Detect which cell encompasses the target text, then output its (X, Y) center coordinate. 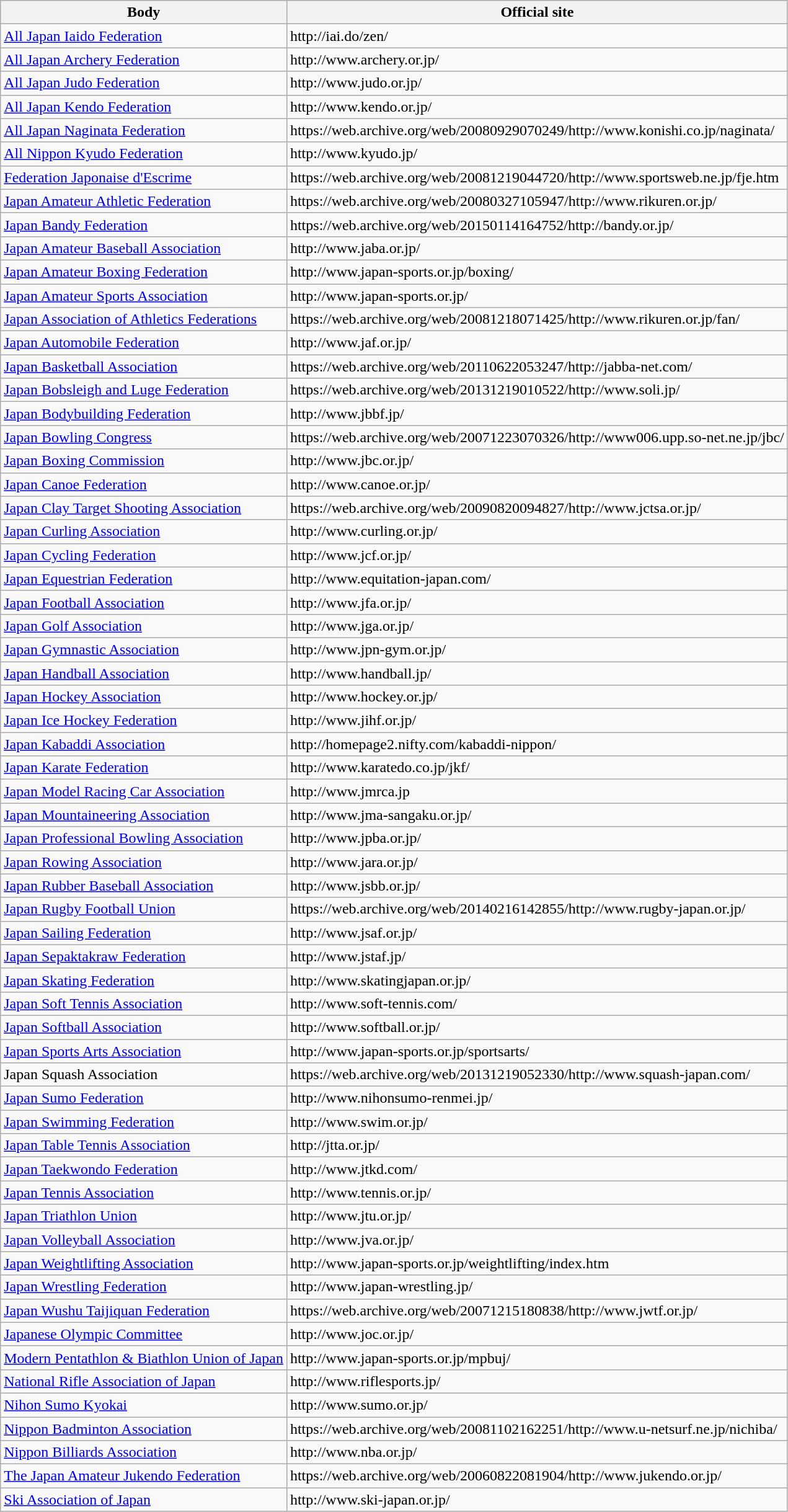
Japan Mountaineering Association (144, 815)
Nippon Badminton Association (144, 1428)
Japan Basketball Association (144, 367)
http://www.japan-sports.or.jp/sportsarts/ (537, 1051)
Japan Softball Association (144, 1027)
https://web.archive.org/web/20081218071425/http://www.rikuren.or.jp/fan/ (537, 319)
Japan Golf Association (144, 626)
Japan Amateur Athletic Federation (144, 201)
http://www.softball.or.jp/ (537, 1027)
http://www.jcf.or.jp/ (537, 555)
http://www.jaba.or.jp/ (537, 248)
Ski Association of Japan (144, 1500)
http://www.curling.or.jp/ (537, 531)
Japan Automobile Federation (144, 343)
All Japan Kendo Federation (144, 107)
All Japan Judo Federation (144, 83)
Japan Association of Athletics Federations (144, 319)
Japan Amateur Sports Association (144, 296)
http://homepage2.nifty.com/kabaddi-nippon/ (537, 744)
Japan Rubber Baseball Association (144, 886)
Japan Squash Association (144, 1075)
http://www.japan-sports.or.jp/boxing/ (537, 272)
Japan Equestrian Federation (144, 579)
Japan Weightlifting Association (144, 1263)
http://www.jtu.or.jp/ (537, 1216)
All Japan Iaido Federation (144, 36)
Japan Swimming Federation (144, 1122)
https://web.archive.org/web/20081102162251/http://www.u-netsurf.ne.jp/nichiba/ (537, 1428)
Japan Handball Association (144, 673)
https://web.archive.org/web/20140216142855/http://www.rugby-japan.or.jp/ (537, 909)
http://www.hockey.or.jp/ (537, 697)
http://www.jfa.or.jp/ (537, 602)
Japan Clay Target Shooting Association (144, 508)
http://www.jva.or.jp/ (537, 1240)
Japan Professional Bowling Association (144, 838)
https://web.archive.org/web/20090820094827/http://www.jctsa.or.jp/ (537, 508)
http://www.japan-sports.or.jp/mpbuj/ (537, 1358)
https://web.archive.org/web/20080929070249/http://www.konishi.co.jp/naginata/ (537, 130)
http://www.tennis.or.jp/ (537, 1193)
Japan Table Tennis Association (144, 1145)
Japan Football Association (144, 602)
http://www.jsbb.or.jp/ (537, 886)
Japan Wrestling Federation (144, 1287)
Japan Cycling Federation (144, 555)
https://web.archive.org/web/20150114164752/http://bandy.or.jp/ (537, 225)
http://www.karatedo.co.jp/jkf/ (537, 768)
Japan Sumo Federation (144, 1098)
Japan Sports Arts Association (144, 1051)
https://web.archive.org/web/20110622053247/http://jabba-net.com/ (537, 367)
https://web.archive.org/web/20131219052330/http://www.squash-japan.com/ (537, 1075)
National Rifle Association of Japan (144, 1381)
https://web.archive.org/web/20131219010522/http://www.soli.jp/ (537, 390)
http://www.archery.or.jp/ (537, 60)
Body (144, 12)
http://www.sumo.or.jp/ (537, 1405)
http://www.jbc.or.jp/ (537, 461)
Federation Japonaise d'Escrime (144, 177)
http://www.jbbf.jp/ (537, 414)
http://www.jmrca.jp (537, 791)
http://www.jpn-gym.or.jp/ (537, 649)
http://www.equitation-japan.com/ (537, 579)
http://www.nba.or.jp/ (537, 1452)
Japan Tennis Association (144, 1193)
Japan Bodybuilding Federation (144, 414)
http://www.jtkd.com/ (537, 1169)
Japan Boxing Commission (144, 461)
The Japan Amateur Jukendo Federation (144, 1476)
http://www.canoe.or.jp/ (537, 484)
http://www.japan-sports.or.jp/weightlifting/index.htm (537, 1263)
http://jtta.or.jp/ (537, 1145)
Japan Sailing Federation (144, 933)
https://web.archive.org/web/20060822081904/http://www.jukendo.or.jp/ (537, 1476)
http://www.kendo.or.jp/ (537, 107)
http://iai.do/zen/ (537, 36)
Official site (537, 12)
http://www.jaf.or.jp/ (537, 343)
http://www.kyudo.jp/ (537, 154)
https://web.archive.org/web/20071215180838/http://www.jwtf.or.jp/ (537, 1310)
Japan Soft Tennis Association (144, 1003)
http://www.japan-wrestling.jp/ (537, 1287)
Japanese Olympic Committee (144, 1334)
Japan Ice Hockey Federation (144, 721)
http://www.jstaf.jp/ (537, 956)
Japan Hockey Association (144, 697)
Japan Bowling Congress (144, 437)
https://web.archive.org/web/20071223070326/http://www006.upp.so-net.ne.jp/jbc/ (537, 437)
http://www.handball.jp/ (537, 673)
Nippon Billiards Association (144, 1452)
Japan Amateur Boxing Federation (144, 272)
http://www.swim.or.jp/ (537, 1122)
Japan Canoe Federation (144, 484)
http://www.jara.or.jp/ (537, 862)
Japan Kabaddi Association (144, 744)
http://www.ski-japan.or.jp/ (537, 1500)
Modern Pentathlon & Biathlon Union of Japan (144, 1358)
Japan Amateur Baseball Association (144, 248)
Japan Volleyball Association (144, 1240)
http://www.riflesports.jp/ (537, 1381)
Japan Taekwondo Federation (144, 1169)
Japan Skating Federation (144, 980)
Japan Triathlon Union (144, 1216)
Nihon Sumo Kyokai (144, 1405)
http://www.jpba.or.jp/ (537, 838)
Japan Sepaktakraw Federation (144, 956)
Japan Karate Federation (144, 768)
Japan Rugby Football Union (144, 909)
All Japan Naginata Federation (144, 130)
https://web.archive.org/web/20080327105947/http://www.rikuren.or.jp/ (537, 201)
http://www.jihf.or.jp/ (537, 721)
https://web.archive.org/web/20081219044720/http://www.sportsweb.ne.jp/fje.htm (537, 177)
http://www.japan-sports.or.jp/ (537, 296)
http://www.jma-sangaku.or.jp/ (537, 815)
http://www.skatingjapan.or.jp/ (537, 980)
http://www.soft-tennis.com/ (537, 1003)
Japan Bobsleigh and Luge Federation (144, 390)
http://www.judo.or.jp/ (537, 83)
Japan Curling Association (144, 531)
http://www.nihonsumo-renmei.jp/ (537, 1098)
Japan Gymnastic Association (144, 649)
http://www.joc.or.jp/ (537, 1334)
Japan Rowing Association (144, 862)
All Nippon Kyudo Federation (144, 154)
http://www.jsaf.or.jp/ (537, 933)
http://www.jga.or.jp/ (537, 626)
All Japan Archery Federation (144, 60)
Japan Model Racing Car Association (144, 791)
Japan Wushu Taijiquan Federation (144, 1310)
Japan Bandy Federation (144, 225)
